Detect which cell encompasses the target text, then output its [X, Y] center coordinate. 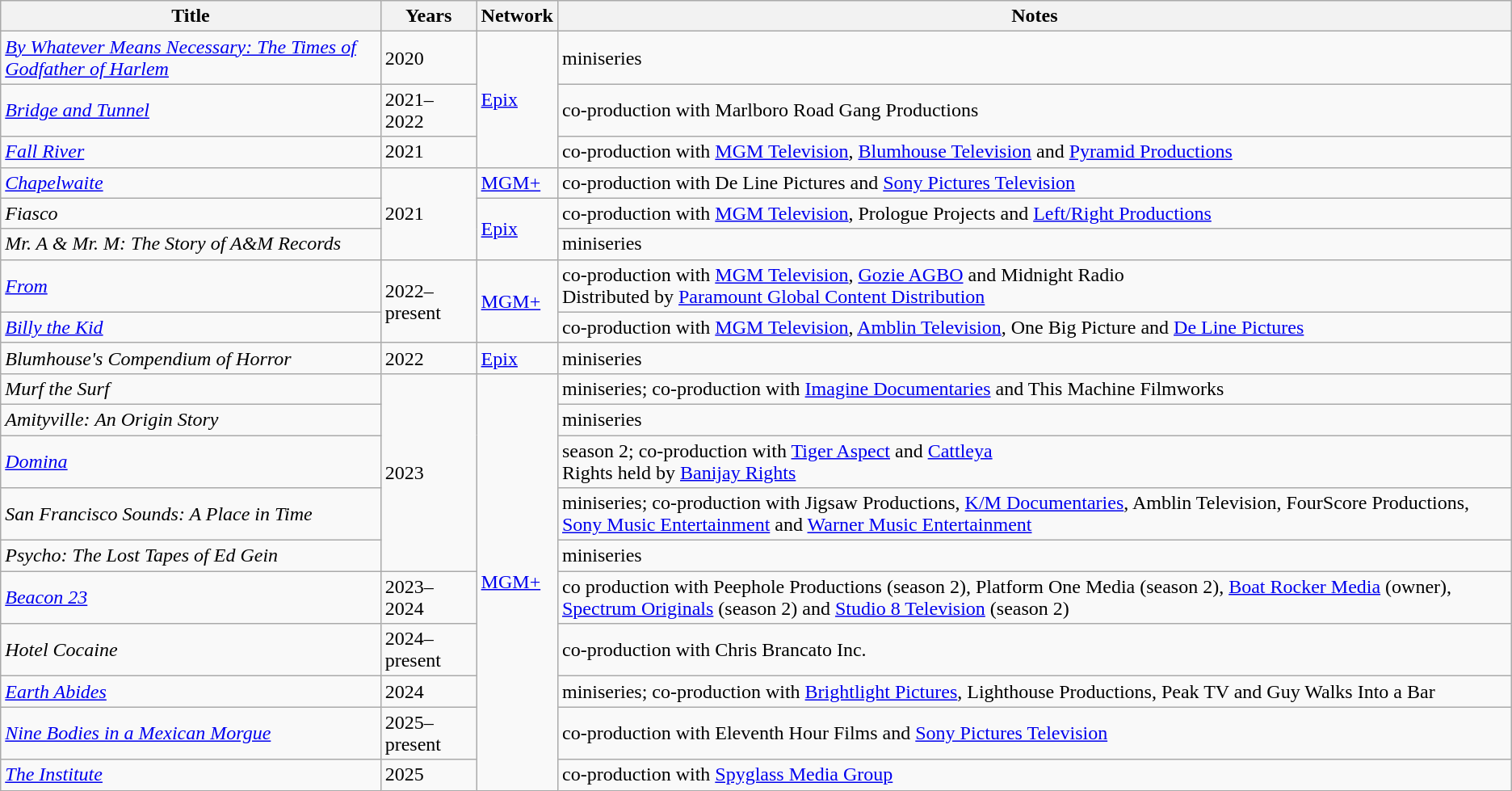
Bridge and Tunnel [191, 110]
Nine Bodies in a Mexican Morgue [191, 734]
miniseries; co-production with Brightlight Pictures, Lighthouse Productions, Peak TV and Guy Walks Into a Bar [1034, 692]
co-production with Eleventh Hour Films and Sony Pictures Television [1034, 734]
Chapelwaite [191, 183]
2023 [428, 472]
2025–present [428, 734]
Earth Abides [191, 692]
From [191, 286]
miniseries; co-production with Imagine Documentaries and This Machine Filmworks [1034, 389]
co-production with MGM Television, Gozie AGBO and Midnight RadioDistributed by Paramount Global Content Distribution [1034, 286]
Murf the Surf [191, 389]
2024–present [428, 650]
co-production with MGM Television, Amblin Television, One Big Picture and De Line Pictures [1034, 327]
Years [428, 16]
The Institute [191, 775]
2022 [428, 358]
season 2; co-production with Tiger Aspect and CattleyaRights held by Banijay Rights [1034, 461]
2022–present [428, 301]
co-production with De Line Pictures and Sony Pictures Television [1034, 183]
Fall River [191, 152]
San Francisco Sounds: A Place in Time [191, 514]
co-production with Chris Brancato Inc. [1034, 650]
Amityville: An Origin Story [191, 419]
Blumhouse's Compendium of Horror [191, 358]
2024 [428, 692]
Mr. A & Mr. M: The Story of A&M Records [191, 244]
Hotel Cocaine [191, 650]
co-production with Spyglass Media Group [1034, 775]
Psycho: The Lost Tapes of Ed Gein [191, 556]
2021–2022 [428, 110]
Billy the Kid [191, 327]
2023–2024 [428, 598]
Notes [1034, 16]
co-production with MGM Television, Blumhouse Television and Pyramid Productions [1034, 152]
Title [191, 16]
co-production with MGM Television, Prologue Projects and Left/Right Productions [1034, 213]
By Whatever Means Necessary: The Times of Godfather of Harlem [191, 58]
Network [517, 16]
2025 [428, 775]
Fiasco [191, 213]
co-production with Marlboro Road Gang Productions [1034, 110]
2020 [428, 58]
Domina [191, 461]
Beacon 23 [191, 598]
